Locate the cell with the specified text and output its (X, Y) center coordinate. 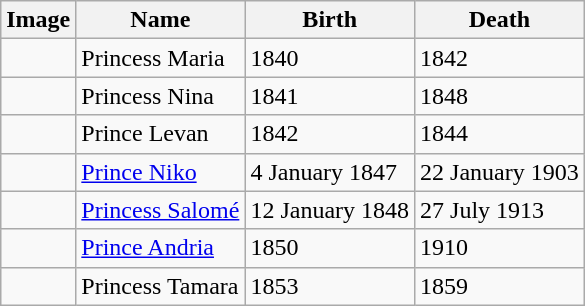
1853 (330, 286)
Prince Levan (160, 134)
Princess Maria (160, 58)
1850 (330, 248)
Death (500, 20)
12 January 1848 (330, 210)
Name (160, 20)
Princess Nina (160, 96)
Princess Salomé (160, 210)
Image (38, 20)
1844 (500, 134)
27 July 1913 (500, 210)
1848 (500, 96)
1841 (330, 96)
1910 (500, 248)
Princess Tamara (160, 286)
1859 (500, 286)
1840 (330, 58)
4 January 1847 (330, 172)
Prince Niko (160, 172)
22 January 1903 (500, 172)
Prince Andria (160, 248)
Birth (330, 20)
